From the cell containing the given text, extract its center point as (X, Y) coordinate. 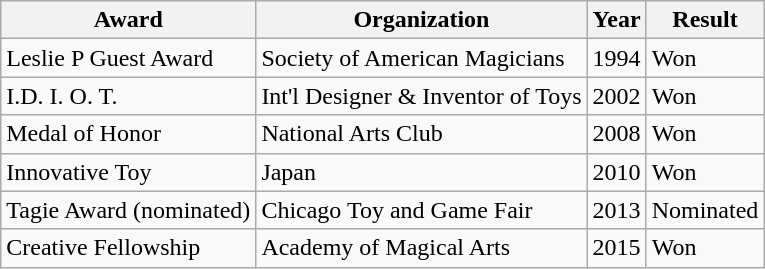
Medal of Honor (128, 134)
2013 (616, 210)
Result (705, 20)
Innovative Toy (128, 172)
Society of American Magicians (422, 58)
2002 (616, 96)
National Arts Club (422, 134)
Leslie P Guest Award (128, 58)
Award (128, 20)
2015 (616, 248)
2010 (616, 172)
2008 (616, 134)
Japan (422, 172)
Tagie Award (nominated) (128, 210)
Creative Fellowship (128, 248)
Chicago Toy and Game Fair (422, 210)
Organization (422, 20)
1994 (616, 58)
I.D. I. O. T. (128, 96)
Year (616, 20)
Nominated (705, 210)
Academy of Magical Arts (422, 248)
Int'l Designer & Inventor of Toys (422, 96)
